Find where the given text appears and provide that cell's center as (X, Y) coordinate. 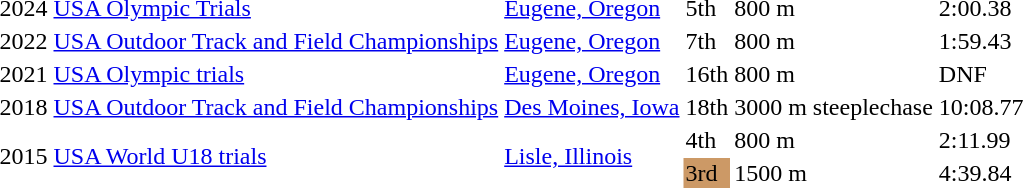
1500 m (834, 173)
7th (707, 41)
16th (707, 74)
Des Moines, Iowa (592, 107)
Lisle, Illinois (592, 156)
18th (707, 107)
USA Olympic trials (276, 74)
3000 m steeplechase (834, 107)
4th (707, 140)
3rd (707, 173)
USA World U18 trials (276, 156)
